Scan for the cell matching the given text and deliver its [X, Y] coordinate at center. 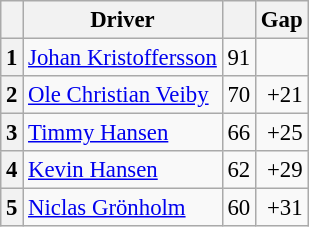
Driver [122, 20]
Niclas Grönholm [122, 208]
+21 [281, 95]
66 [238, 133]
Johan Kristoffersson [122, 58]
Gap [281, 20]
+31 [281, 208]
62 [238, 170]
3 [12, 133]
2 [12, 95]
70 [238, 95]
4 [12, 170]
1 [12, 58]
60 [238, 208]
5 [12, 208]
Ole Christian Veiby [122, 95]
Kevin Hansen [122, 170]
+29 [281, 170]
Timmy Hansen [122, 133]
91 [238, 58]
+25 [281, 133]
